Search for the cell housing the specified text and yield its [X, Y] center coordinate. 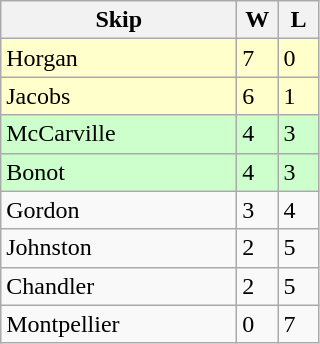
Johnston [119, 248]
Horgan [119, 58]
1 [298, 96]
6 [258, 96]
McCarville [119, 134]
Gordon [119, 210]
Chandler [119, 286]
Skip [119, 20]
W [258, 20]
Jacobs [119, 96]
Montpellier [119, 324]
L [298, 20]
Bonot [119, 172]
